Extract the (x, y) coordinate from the center of the cell holding the provided text.  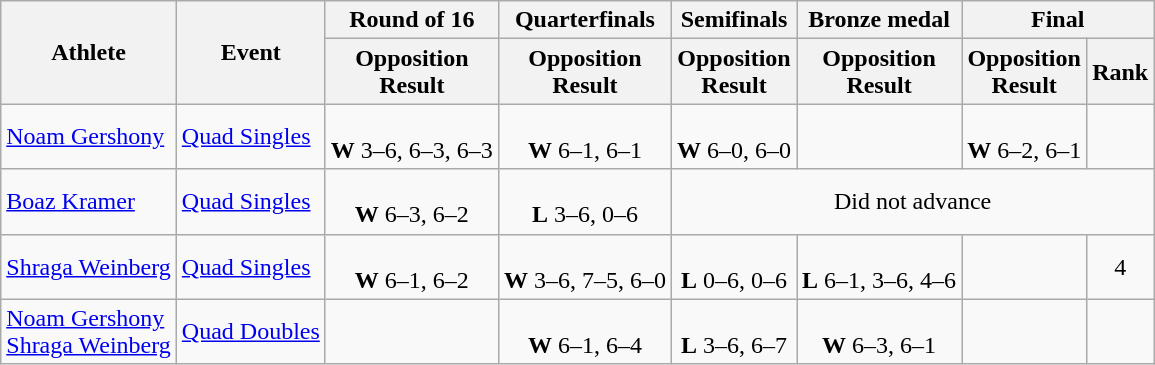
W 6–1, 6–1 (584, 136)
L 3–6, 6–7 (734, 332)
L 3–6, 0–6 (584, 202)
Bronze medal (880, 20)
Semifinals (734, 20)
W 6–3, 6–1 (880, 332)
Noam Gershony (89, 136)
Shraga Weinberg (89, 266)
Boaz Kramer (89, 202)
Final (1058, 20)
Did not advance (912, 202)
W 3–6, 6–3, 6–3 (412, 136)
W 3–6, 7–5, 6–0 (584, 266)
Quad Doubles (250, 332)
W 6–1, 6–2 (412, 266)
W 6–1, 6–4 (584, 332)
Noam GershonyShraga Weinberg (89, 332)
Round of 16 (412, 20)
L 6–1, 3–6, 4–6 (880, 266)
W 6–0, 6–0 (734, 136)
Event (250, 52)
4 (1120, 266)
L 0–6, 0–6 (734, 266)
Rank (1120, 72)
Athlete (89, 52)
Quarterfinals (584, 20)
W 6–2, 6–1 (1024, 136)
W 6–3, 6–2 (412, 202)
